Capture the cell that displays the provided text and extract its [x, y] central coordinate. 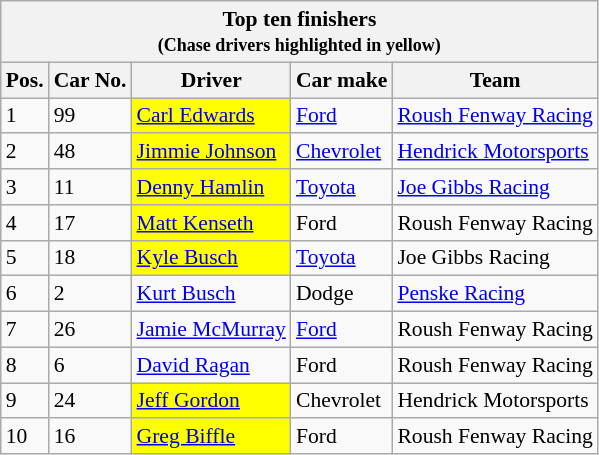
Team [495, 80]
3 [25, 187]
99 [90, 116]
Penske Racing [495, 294]
Driver [212, 80]
Top ten finishers(Chase drivers highlighted in yellow) [300, 32]
17 [90, 223]
16 [90, 437]
10 [25, 437]
Jimmie Johnson [212, 152]
Kyle Busch [212, 258]
8 [25, 365]
Jamie McMurray [212, 330]
Pos. [25, 80]
Matt Kenseth [212, 223]
5 [25, 258]
26 [90, 330]
Denny Hamlin [212, 187]
Carl Edwards [212, 116]
Dodge [342, 294]
4 [25, 223]
9 [25, 401]
Kurt Busch [212, 294]
24 [90, 401]
Greg Biffle [212, 437]
Car No. [90, 80]
48 [90, 152]
11 [90, 187]
1 [25, 116]
18 [90, 258]
Car make [342, 80]
Jeff Gordon [212, 401]
David Ragan [212, 365]
7 [25, 330]
